Provide the (X, Y) coordinate of the cell's center where the given text is located.  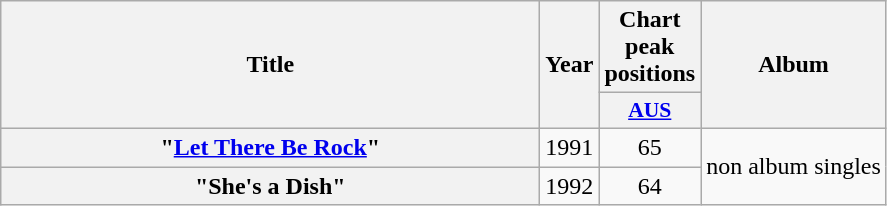
Chart peak positions (650, 47)
Album (794, 65)
65 (650, 147)
Title (270, 65)
Year (570, 65)
1992 (570, 185)
64 (650, 185)
non album singles (794, 166)
1991 (570, 147)
AUS (650, 111)
"She's a Dish" (270, 185)
"Let There Be Rock" (270, 147)
